Locate the cell with the specified text and output its [x, y] center coordinate. 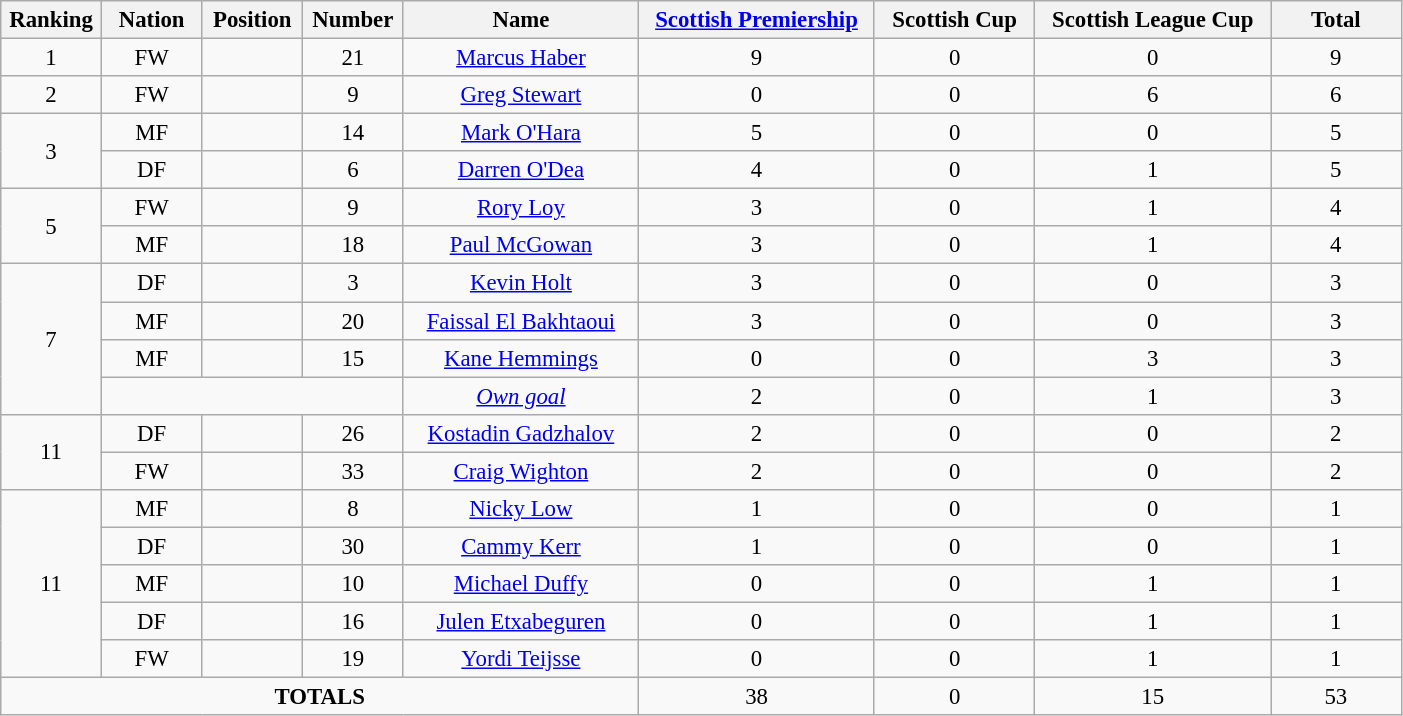
Nicky Low [521, 509]
7 [52, 339]
Total [1336, 20]
Scottish Cup [954, 20]
Faissal El Bakhtaoui [521, 321]
Cammy Kerr [521, 546]
Greg Stewart [521, 95]
Mark O'Hara [521, 133]
Kevin Holt [521, 283]
53 [1336, 697]
Scottish League Cup [1153, 20]
10 [354, 584]
16 [354, 621]
Number [354, 20]
18 [354, 245]
14 [354, 133]
8 [354, 509]
20 [354, 321]
Ranking [52, 20]
38 [757, 697]
TOTALS [320, 697]
Rory Loy [521, 208]
Position [252, 20]
33 [354, 471]
19 [354, 659]
30 [354, 546]
Michael Duffy [521, 584]
Scottish Premiership [757, 20]
Kostadin Gadzhalov [521, 433]
Paul McGowan [521, 245]
26 [354, 433]
Nation [152, 20]
Own goal [521, 396]
21 [354, 58]
Darren O'Dea [521, 170]
Yordi Teijsse [521, 659]
Kane Hemmings [521, 358]
Name [521, 20]
Julen Etxabeguren [521, 621]
Marcus Haber [521, 58]
Craig Wighton [521, 471]
